For the text-containing cell, return its midpoint in [x, y] coordinate format. 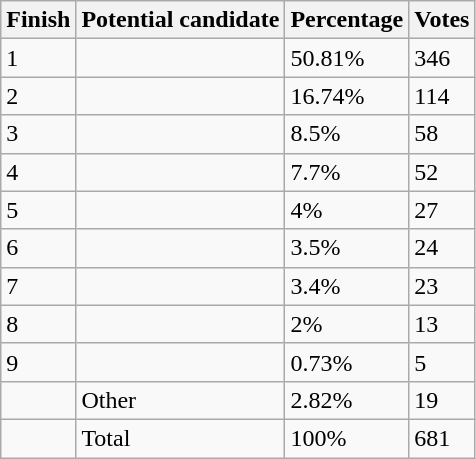
3.5% [347, 248]
Potential candidate [180, 20]
2% [347, 324]
Finish [38, 20]
16.74% [347, 96]
2.82% [347, 400]
50.81% [347, 58]
13 [442, 324]
58 [442, 134]
2 [38, 96]
Total [180, 438]
8.5% [347, 134]
6 [38, 248]
1 [38, 58]
0.73% [347, 362]
Votes [442, 20]
8 [38, 324]
3 [38, 134]
7.7% [347, 172]
Other [180, 400]
4% [347, 210]
4 [38, 172]
52 [442, 172]
23 [442, 286]
7 [38, 286]
346 [442, 58]
19 [442, 400]
27 [442, 210]
100% [347, 438]
114 [442, 96]
9 [38, 362]
24 [442, 248]
3.4% [347, 286]
681 [442, 438]
Percentage [347, 20]
